Capture the cell that displays the provided text and extract its (X, Y) central coordinate. 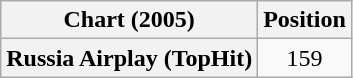
Position (305, 20)
Chart (2005) (130, 20)
Russia Airplay (TopHit) (130, 58)
159 (305, 58)
